Scan for the cell matching the given text and deliver its [X, Y] coordinate at center. 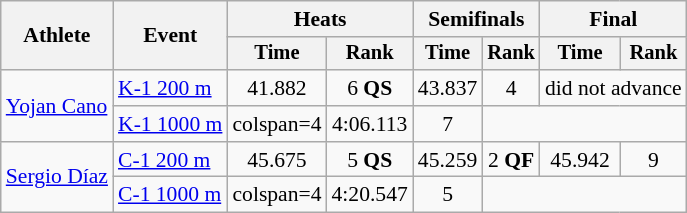
did not advance [614, 88]
Heats [320, 19]
45.942 [580, 160]
45.259 [448, 160]
K-1 1000 m [170, 124]
Athlete [57, 36]
5 QS [370, 160]
4 [511, 88]
Yojan Cano [57, 106]
5 [448, 195]
41.882 [276, 88]
C-1 1000 m [170, 195]
2 QF [511, 160]
K-1 200 m [170, 88]
4:20.547 [370, 195]
Final [614, 19]
C-1 200 m [170, 160]
6 QS [370, 88]
43.837 [448, 88]
Event [170, 36]
Semifinals [476, 19]
9 [654, 160]
7 [448, 124]
45.675 [276, 160]
4:06.113 [370, 124]
Sergio Díaz [57, 178]
